Extract the [x, y] coordinate from the center of the cell holding the provided text.  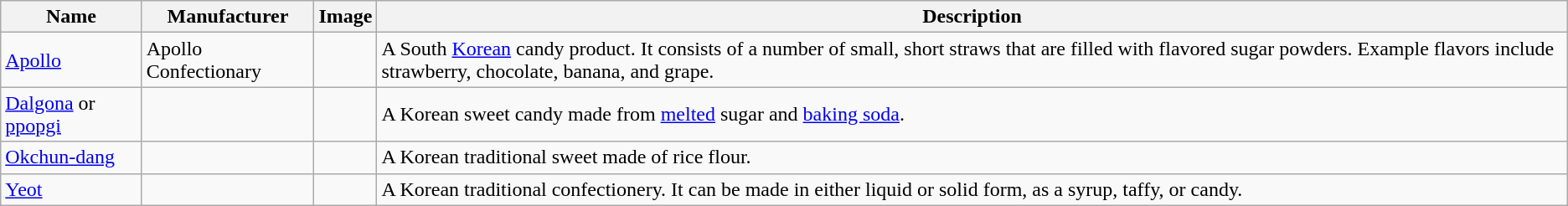
Manufacturer [228, 17]
Okchun-dang [71, 157]
A Korean traditional sweet made of rice flour. [972, 157]
Name [71, 17]
Dalgona or ppopgi [71, 114]
Apollo [71, 60]
A Korean traditional confectionery. It can be made in either liquid or solid form, as a syrup, taffy, or candy. [972, 189]
A Korean sweet candy made from melted sugar and baking soda. [972, 114]
Image [345, 17]
Yeot [71, 189]
Apollo Confectionary [228, 60]
Description [972, 17]
